Pinpoint the cell where the given text exists, returning its (X, Y) midpoint coordinate. 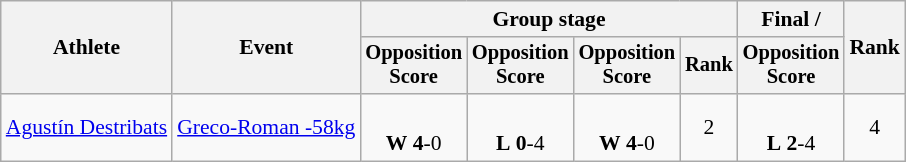
Event (266, 48)
Group stage (548, 19)
Greco-Roman -58kg (266, 128)
Agustín Destribats (86, 128)
Athlete (86, 48)
4 (874, 128)
L 2-4 (792, 128)
2 (709, 128)
Final / (792, 19)
L 0-4 (520, 128)
